Return (X, Y) of the center of cell containing provided text 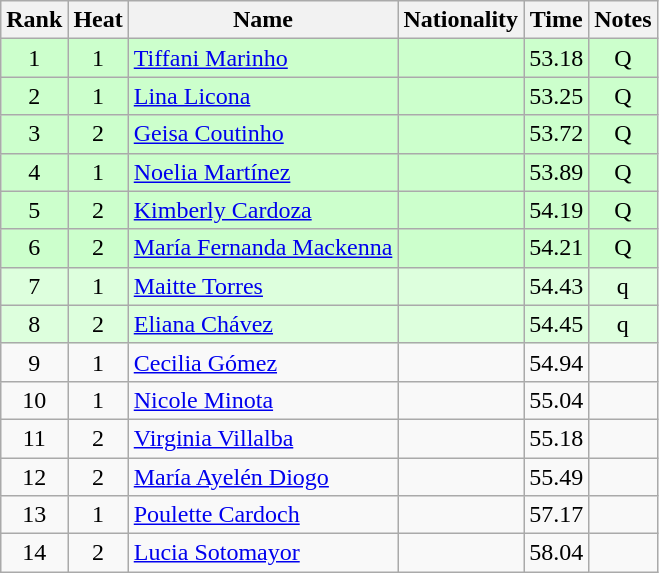
Cecilia Gómez (263, 362)
María Fernanda Mackenna (263, 248)
María Ayelén Diogo (263, 477)
54.19 (556, 210)
Notes (623, 20)
Nicole Minota (263, 400)
54.43 (556, 286)
Name (263, 20)
55.04 (556, 400)
Rank (34, 20)
53.25 (556, 96)
54.45 (556, 324)
58.04 (556, 553)
Lucia Sotomayor (263, 553)
3 (34, 134)
Noelia Martínez (263, 172)
54.94 (556, 362)
6 (34, 248)
57.17 (556, 515)
Lina Licona (263, 96)
7 (34, 286)
8 (34, 324)
55.18 (556, 438)
Maitte Torres (263, 286)
Time (556, 20)
13 (34, 515)
53.72 (556, 134)
Virginia Villalba (263, 438)
5 (34, 210)
Poulette Cardoch (263, 515)
Heat (98, 20)
53.18 (556, 58)
Geisa Coutinho (263, 134)
11 (34, 438)
4 (34, 172)
55.49 (556, 477)
53.89 (556, 172)
10 (34, 400)
Tiffani Marinho (263, 58)
Eliana Chávez (263, 324)
Kimberly Cardoza (263, 210)
14 (34, 553)
54.21 (556, 248)
12 (34, 477)
9 (34, 362)
Nationality (461, 20)
